Find where the given text appears and provide that cell's center as (x, y) coordinate. 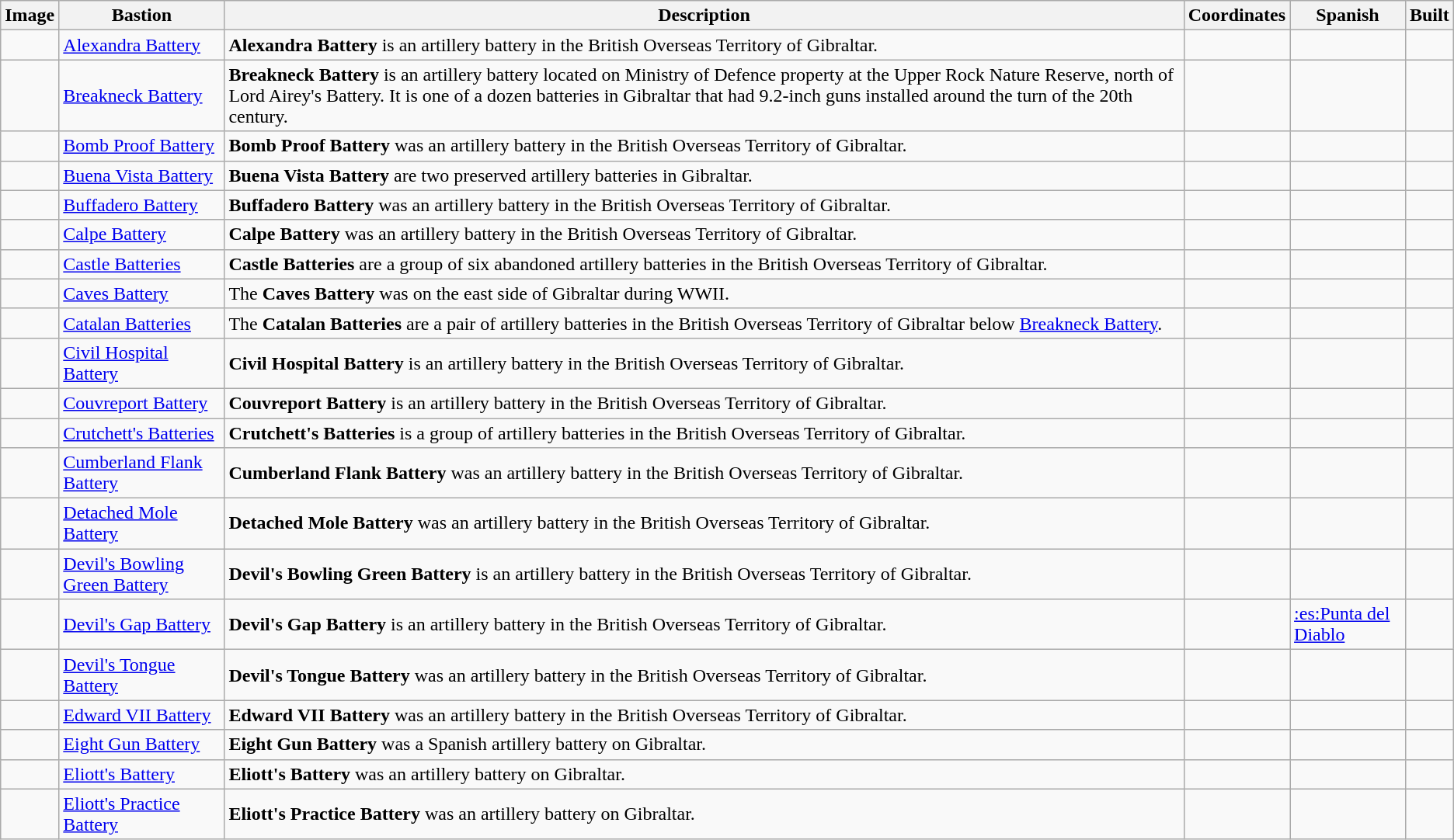
Devil's Tongue Battery (141, 675)
Eliott's Practice Battery (141, 814)
Eight Gun Battery was a Spanish artillery battery on Gibraltar. (704, 745)
Catalan Batteries (141, 323)
Breakneck Battery (141, 95)
Devil's Gap Battery is an artillery battery in the British Overseas Territory of Gibraltar. (704, 624)
Description (704, 16)
Eliott's Battery (141, 774)
Image (30, 16)
Buffadero Battery (141, 205)
Devil's Tongue Battery was an artillery battery in the British Overseas Territory of Gibraltar. (704, 675)
Eight Gun Battery (141, 745)
The Caves Battery was on the east side of Gibraltar during WWII. (704, 293)
Devil's Bowling Green Battery is an artillery battery in the British Overseas Territory of Gibraltar. (704, 574)
Bomb Proof Battery (141, 146)
Cumberland Flank Battery was an artillery battery in the British Overseas Territory of Gibraltar. (704, 474)
Devil's Gap Battery (141, 624)
The Catalan Batteries are a pair of artillery batteries in the British Overseas Territory of Gibraltar below Breakneck Battery. (704, 323)
Built (1429, 16)
Buena Vista Battery (141, 175)
Coordinates (1237, 16)
Eliott's Battery was an artillery battery on Gibraltar. (704, 774)
:es:Punta del Diablo (1348, 624)
Bastion (141, 16)
Detached Mole Battery (141, 523)
Bomb Proof Battery was an artillery battery in the British Overseas Territory of Gibraltar. (704, 146)
Devil's Bowling Green Battery (141, 574)
Civil Hospital Battery is an artillery battery in the British Overseas Territory of Gibraltar. (704, 363)
Crutchett's Batteries (141, 432)
Edward VII Battery (141, 715)
Caves Battery (141, 293)
Alexandra Battery (141, 45)
Detached Mole Battery was an artillery battery in the British Overseas Territory of Gibraltar. (704, 523)
Civil Hospital Battery (141, 363)
Spanish (1348, 16)
Buena Vista Battery are two preserved artillery batteries in Gibraltar. (704, 175)
Castle Batteries are a group of six abandoned artillery batteries in the British Overseas Territory of Gibraltar. (704, 264)
Eliott's Practice Battery was an artillery battery on Gibraltar. (704, 814)
Cumberland Flank Battery (141, 474)
Alexandra Battery is an artillery battery in the British Overseas Territory of Gibraltar. (704, 45)
Couvreport Battery is an artillery battery in the British Overseas Territory of Gibraltar. (704, 403)
Couvreport Battery (141, 403)
Buffadero Battery was an artillery battery in the British Overseas Territory of Gibraltar. (704, 205)
Calpe Battery (141, 234)
Edward VII Battery was an artillery battery in the British Overseas Territory of Gibraltar. (704, 715)
Calpe Battery was an artillery battery in the British Overseas Territory of Gibraltar. (704, 234)
Crutchett's Batteries is a group of artillery batteries in the British Overseas Territory of Gibraltar. (704, 432)
Castle Batteries (141, 264)
